Pinpoint the cell where the given text exists, returning its (x, y) midpoint coordinate. 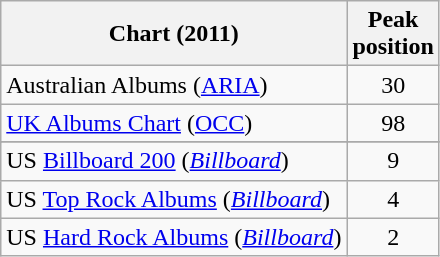
US Hard Rock Albums (Billboard) (174, 237)
Australian Albums (ARIA) (174, 85)
UK Albums Chart (OCC) (174, 123)
Chart (2011) (174, 34)
4 (393, 199)
US Top Rock Albums (Billboard) (174, 199)
98 (393, 123)
9 (393, 161)
30 (393, 85)
US Billboard 200 (Billboard) (174, 161)
2 (393, 237)
Peakposition (393, 34)
